Determine the [x, y] coordinate at the center of the cell enclosing the given text.  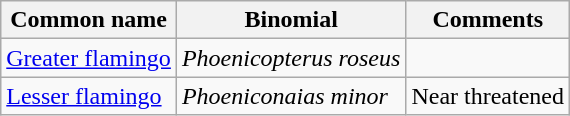
Comments [488, 20]
Greater flamingo [89, 58]
Common name [89, 20]
Phoenicopterus roseus [290, 58]
Near threatened [488, 96]
Binomial [290, 20]
Lesser flamingo [89, 96]
Phoeniconaias minor [290, 96]
